Output the (x, y) coordinate of the center of the cell containing the given text.  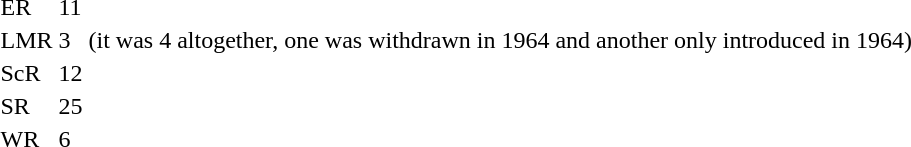
12 (70, 73)
25 (70, 106)
3 (70, 40)
